Pinpoint the cell where the given text exists, returning its (x, y) midpoint coordinate. 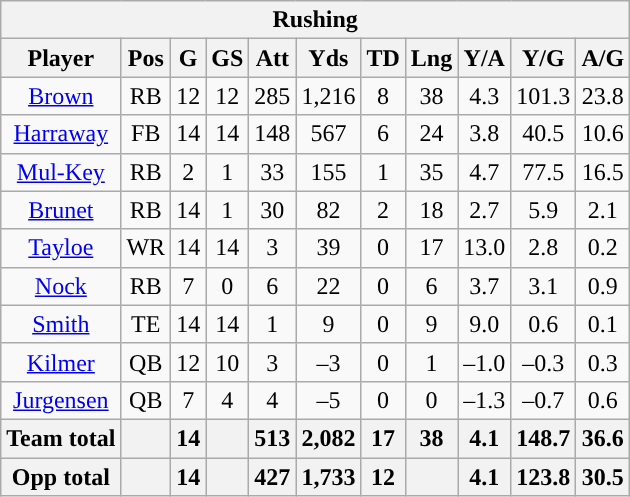
0.9 (603, 286)
Kilmer (61, 362)
23.8 (603, 96)
2.8 (544, 248)
33 (272, 172)
3.7 (484, 286)
567 (328, 134)
Rushing (316, 20)
Smith (61, 324)
2.7 (484, 210)
Pos (146, 58)
13.0 (484, 248)
155 (328, 172)
30 (272, 210)
TD (383, 58)
22 (328, 286)
2.1 (603, 210)
24 (431, 134)
5.9 (544, 210)
36.6 (603, 438)
0.3 (603, 362)
35 (431, 172)
Yds (328, 58)
G (188, 58)
Team total (61, 438)
285 (272, 96)
–1.3 (484, 400)
–5 (328, 400)
–0.7 (544, 400)
Opp total (61, 477)
Y/A (484, 58)
1,216 (328, 96)
148.7 (544, 438)
1,733 (328, 477)
40.5 (544, 134)
FB (146, 134)
123.8 (544, 477)
8 (383, 96)
–3 (328, 362)
A/G (603, 58)
Tayloe (61, 248)
GS (228, 58)
–1.0 (484, 362)
0.1 (603, 324)
82 (328, 210)
Brunet (61, 210)
9.0 (484, 324)
TE (146, 324)
4.7 (484, 172)
3.1 (544, 286)
4.3 (484, 96)
16.5 (603, 172)
148 (272, 134)
Harraway (61, 134)
30.5 (603, 477)
Player (61, 58)
Y/G (544, 58)
Lng (431, 58)
427 (272, 477)
0.2 (603, 248)
Mul-Key (61, 172)
513 (272, 438)
Brown (61, 96)
101.3 (544, 96)
18 (431, 210)
3.8 (484, 134)
–0.3 (544, 362)
WR (146, 248)
Jurgensen (61, 400)
10 (228, 362)
Att (272, 58)
2,082 (328, 438)
Nock (61, 286)
10.6 (603, 134)
77.5 (544, 172)
39 (328, 248)
